Detect which cell encompasses the target text, then output its [X, Y] center coordinate. 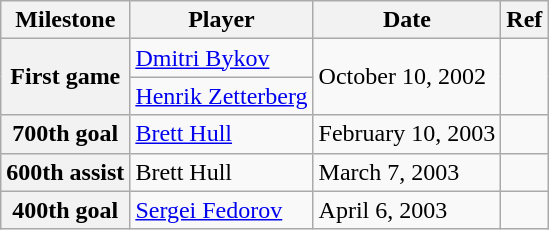
March 7, 2003 [407, 172]
April 6, 2003 [407, 210]
First game [66, 77]
Ref [524, 20]
Player [222, 20]
700th goal [66, 134]
Milestone [66, 20]
400th goal [66, 210]
Sergei Fedorov [222, 210]
Dmitri Bykov [222, 58]
February 10, 2003 [407, 134]
Date [407, 20]
Henrik Zetterberg [222, 96]
October 10, 2002 [407, 77]
600th assist [66, 172]
